Detect which cell encompasses the target text, then output its (x, y) center coordinate. 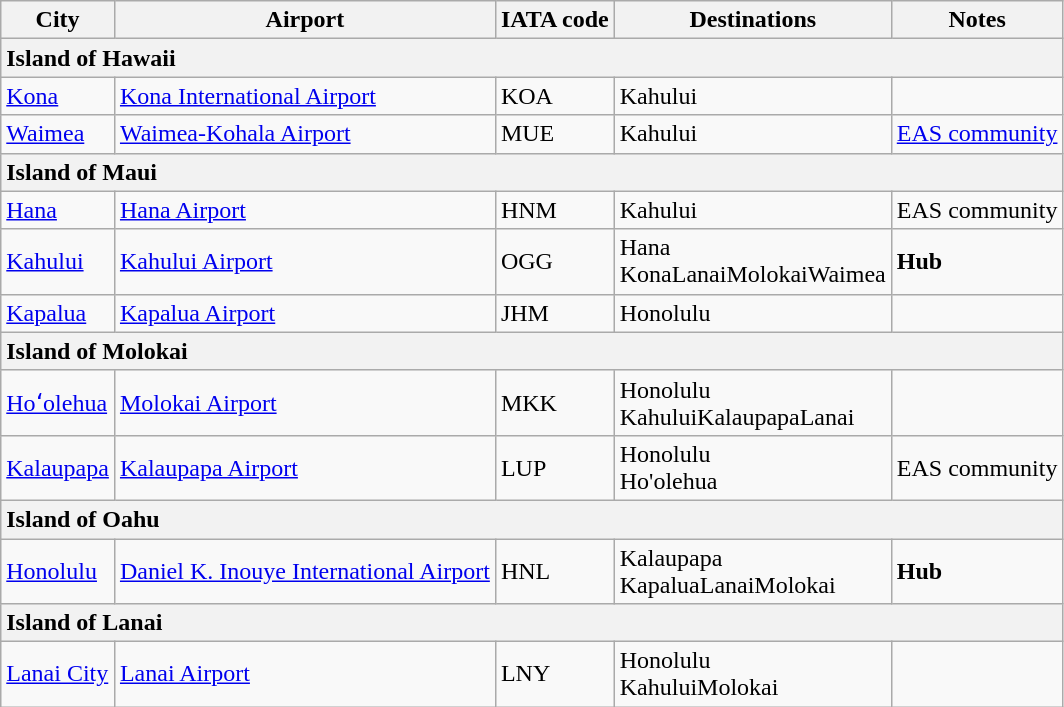
Island of Molokai (532, 351)
HNM (554, 210)
Hana (58, 210)
Waimea (58, 134)
HNL (554, 570)
MUE (554, 134)
LUP (554, 468)
Island of Maui (532, 172)
KalaupapaKapaluaLanaiMolokai (752, 570)
Hoʻolehua (58, 402)
City (58, 20)
Molokai Airport (304, 402)
KOA (554, 96)
Island of Lanai (532, 623)
Notes (977, 20)
IATA code (554, 20)
Airport (304, 20)
Kapalua Airport (304, 313)
OGG (554, 262)
Lanai City (58, 674)
HonoluluHo'olehua (752, 468)
Island of Oahu (532, 519)
LNY (554, 674)
Hana Airport (304, 210)
Lanai Airport (304, 674)
Waimea-Kohala Airport (304, 134)
JHM (554, 313)
Kalaupapa (58, 468)
HonoluluKahuluiMolokai (752, 674)
Daniel K. Inouye International Airport (304, 570)
Island of Hawaii (532, 58)
Kapalua (58, 313)
HanaKonaLanaiMolokaiWaimea (752, 262)
Kona International Airport (304, 96)
HonoluluKahuluiKalaupapaLanai (752, 402)
Kalaupapa Airport (304, 468)
MKK (554, 402)
Kona (58, 96)
Destinations (752, 20)
Kahului Airport (304, 262)
